Extract the [X, Y] coordinate from the center of the cell holding the provided text.  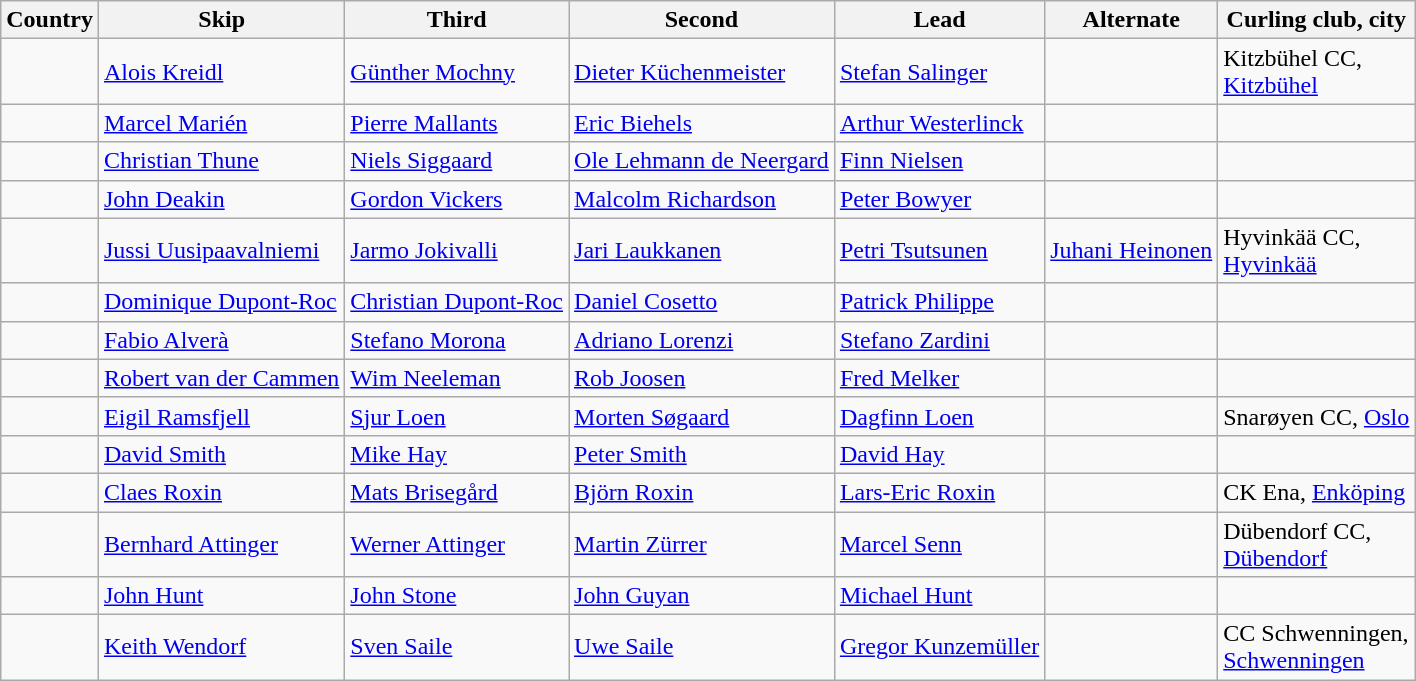
Eric Biehels [702, 123]
Mats Brisegård [457, 492]
Gregor Kunzemüller [939, 648]
CK Ena, Enköping [1316, 492]
Kitzbühel CC,Kitzbühel [1316, 72]
Martin Zürrer [702, 544]
Rob Joosen [702, 378]
Ole Lehmann de Neergard [702, 161]
Third [457, 20]
Stefano Zardini [939, 340]
Bernhard Attinger [221, 544]
Wim Neeleman [457, 378]
Jari Laukkanen [702, 250]
CC Schwenningen,Schwenningen [1316, 648]
John Guyan [702, 596]
Fred Melker [939, 378]
Arthur Westerlinck [939, 123]
Fabio Alverà [221, 340]
Niels Siggaard [457, 161]
Alois Kreidl [221, 72]
Keith Wendorf [221, 648]
Dominique Dupont-Roc [221, 302]
Michael Hunt [939, 596]
John Deakin [221, 199]
Robert van der Cammen [221, 378]
Sjur Loen [457, 416]
Werner Attinger [457, 544]
John Hunt [221, 596]
Uwe Saile [702, 648]
Pierre Mallants [457, 123]
Stefan Salinger [939, 72]
Dagfinn Loen [939, 416]
Peter Smith [702, 454]
Dübendorf CC,Dübendorf [1316, 544]
Lead [939, 20]
Dieter Küchenmeister [702, 72]
Claes Roxin [221, 492]
Finn Nielsen [939, 161]
John Stone [457, 596]
Skip [221, 20]
Sven Saile [457, 648]
Jarmo Jokivalli [457, 250]
Marcel Marién [221, 123]
Malcolm Richardson [702, 199]
Christian Dupont-Roc [457, 302]
Günther Mochny [457, 72]
Peter Bowyer [939, 199]
Country [50, 20]
Snarøyen CC, Oslo [1316, 416]
Mike Hay [457, 454]
Morten Søgaard [702, 416]
David Hay [939, 454]
Second [702, 20]
Hyvinkää CC,Hyvinkää [1316, 250]
Björn Roxin [702, 492]
Juhani Heinonen [1132, 250]
Petri Tsutsunen [939, 250]
Patrick Philippe [939, 302]
David Smith [221, 454]
Daniel Cosetto [702, 302]
Christian Thune [221, 161]
Alternate [1132, 20]
Curling club, city [1316, 20]
Marcel Senn [939, 544]
Jussi Uusipaavalniemi [221, 250]
Gordon Vickers [457, 199]
Eigil Ramsfjell [221, 416]
Adriano Lorenzi [702, 340]
Lars-Eric Roxin [939, 492]
Stefano Morona [457, 340]
